Locate the cell with the specified text and output its (X, Y) center coordinate. 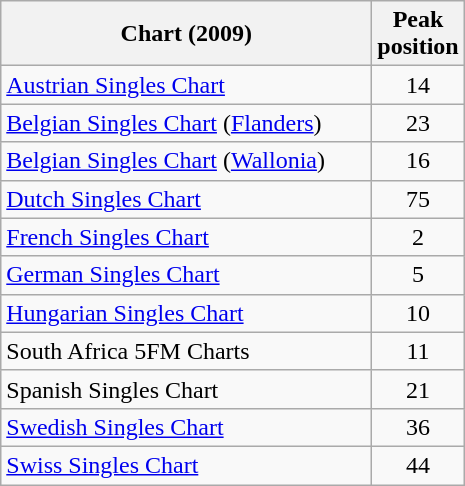
16 (418, 161)
11 (418, 351)
Swiss Singles Chart (186, 465)
Swedish Singles Chart (186, 427)
Dutch Singles Chart (186, 199)
Belgian Singles Chart (Wallonia) (186, 161)
Peakposition (418, 34)
South Africa 5FM Charts (186, 351)
French Singles Chart (186, 237)
21 (418, 389)
German Singles Chart (186, 275)
Austrian Singles Chart (186, 85)
Chart (2009) (186, 34)
75 (418, 199)
5 (418, 275)
Spanish Singles Chart (186, 389)
Belgian Singles Chart (Flanders) (186, 123)
23 (418, 123)
2 (418, 237)
14 (418, 85)
10 (418, 313)
44 (418, 465)
36 (418, 427)
Hungarian Singles Chart (186, 313)
